Provide the [x, y] coordinate of the cell's center where the given text is located.  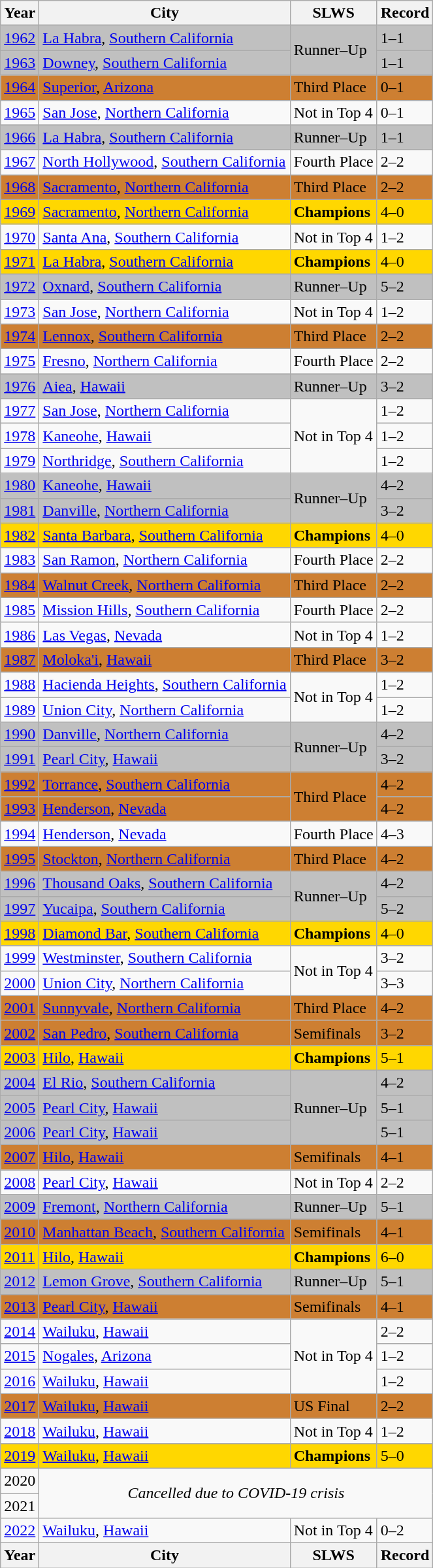
Moloka'i, Hawaii [165, 659]
1985 [20, 610]
1979 [20, 461]
Downey, Southern California [165, 63]
1971 [20, 261]
2001 [20, 1008]
1981 [20, 510]
1988 [20, 684]
2015 [20, 1356]
North Hollywood, Southern California [165, 162]
1962 [20, 38]
1963 [20, 63]
Hacienda Heights, Southern California [165, 684]
Las Vegas, Nevada [165, 635]
Aiea, Hawaii [165, 386]
1997 [20, 909]
2020 [20, 1480]
1986 [20, 635]
Torrance, Southern California [165, 784]
2022 [20, 1531]
Mission Hills, Southern California [165, 610]
Fremont, Northern California [165, 1207]
1983 [20, 560]
2021 [20, 1505]
Sunnyvale, Northern California [165, 1008]
1999 [20, 958]
2013 [20, 1307]
4–3 [405, 834]
1991 [20, 759]
1972 [20, 286]
2004 [20, 1082]
1969 [20, 212]
2010 [20, 1232]
Yucaipa, Southern California [165, 909]
3–3 [405, 983]
1967 [20, 162]
1970 [20, 237]
Stockton, Northern California [165, 859]
1978 [20, 436]
2014 [20, 1331]
Nogales, Arizona [165, 1356]
2011 [20, 1257]
1990 [20, 735]
2006 [20, 1133]
5–0 [405, 1456]
2007 [20, 1158]
San Pedro, Southern California [165, 1033]
1995 [20, 859]
1984 [20, 585]
San Ramon, Northern California [165, 560]
Santa Barbara, Southern California [165, 535]
2003 [20, 1058]
2008 [20, 1182]
1998 [20, 933]
2017 [20, 1406]
1980 [20, 486]
2000 [20, 983]
2018 [20, 1431]
1974 [20, 337]
Fresno, Northern California [165, 361]
Lemon Grove, Southern California [165, 1282]
Thousand Oaks, Southern California [165, 884]
1973 [20, 312]
1987 [20, 659]
Walnut Creek, Northern California [165, 585]
2009 [20, 1207]
US Final [333, 1406]
1992 [20, 784]
1994 [20, 834]
1996 [20, 884]
2019 [20, 1456]
1968 [20, 187]
0–2 [405, 1531]
Cancelled due to COVID-19 crisis [236, 1493]
2016 [20, 1381]
2012 [20, 1282]
El Rio, Southern California [165, 1082]
Superior, Arizona [165, 88]
1989 [20, 709]
Lennox, Southern California [165, 337]
2005 [20, 1108]
Manhattan Beach, Southern California [165, 1232]
Diamond Bar, Southern California [165, 933]
1965 [20, 112]
1975 [20, 361]
1966 [20, 137]
Northridge, Southern California [165, 461]
1964 [20, 88]
6–0 [405, 1257]
1977 [20, 411]
1976 [20, 386]
2002 [20, 1033]
Santa Ana, Southern California [165, 237]
Westminster, Southern California [165, 958]
1982 [20, 535]
1993 [20, 809]
Oxnard, Southern California [165, 286]
